Output the [x, y] coordinate of the center of the cell containing the given text.  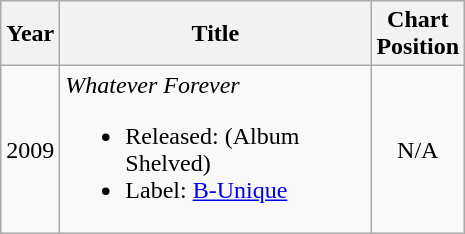
Whatever ForeverReleased: (Album Shelved)Label: B-Unique [216, 150]
Chart Position [418, 34]
2009 [30, 150]
N/A [418, 150]
Title [216, 34]
Year [30, 34]
